Find where the given text appears and provide that cell's center as (X, Y) coordinate. 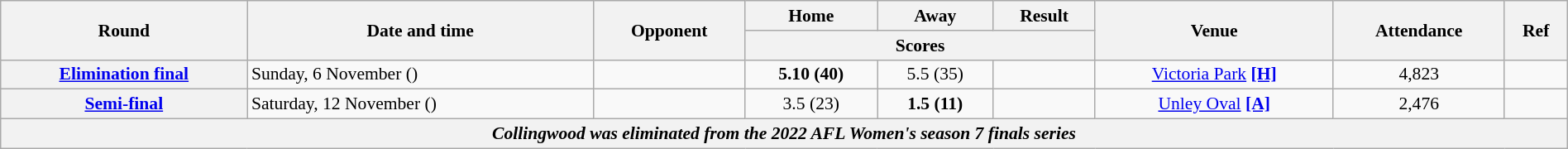
Away (935, 16)
Unley Oval [A] (1214, 104)
Elimination final (124, 74)
Ref (1536, 30)
Result (1044, 16)
Opponent (670, 30)
Victoria Park [H] (1214, 74)
5.10 (40) (811, 74)
Venue (1214, 30)
4,823 (1419, 74)
Attendance (1419, 30)
Date and time (420, 30)
3.5 (23) (811, 104)
Saturday, 12 November () (420, 104)
Round (124, 30)
Scores (920, 46)
2,476 (1419, 104)
Collingwood was eliminated from the 2022 AFL Women's season 7 finals series (784, 134)
1.5 (11) (935, 104)
Sunday, 6 November () (420, 74)
Home (811, 16)
Semi-final (124, 104)
5.5 (35) (935, 74)
